Locate the cell with the specified text and output its [X, Y] center coordinate. 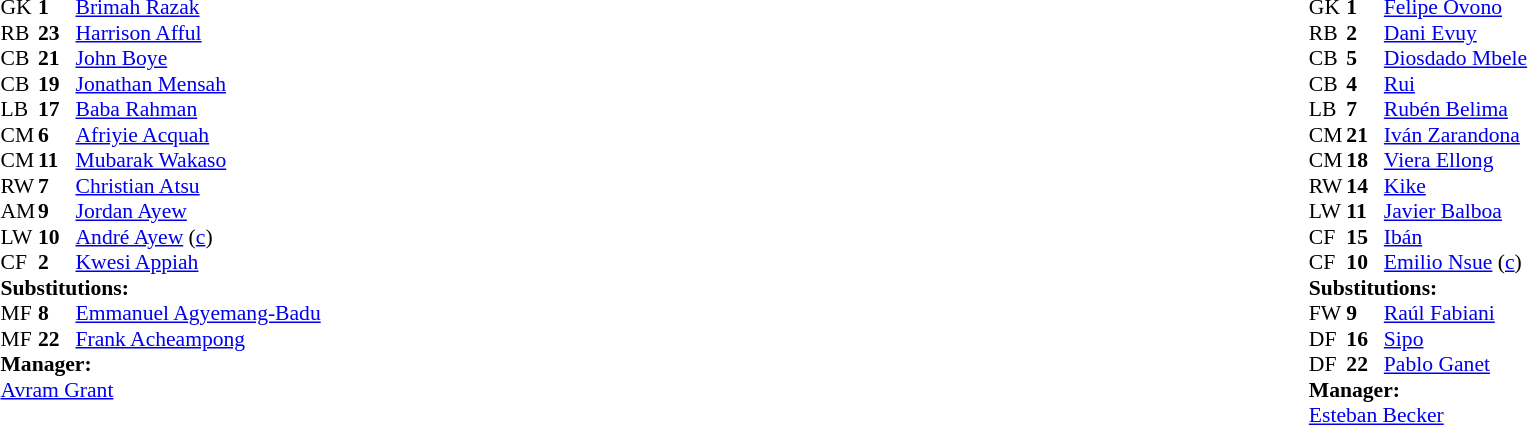
Emilio Nsue (c) [1456, 263]
Harrison Afful [198, 33]
Baba Rahman [198, 109]
Kwesi Appiah [198, 263]
19 [57, 84]
Rui [1456, 84]
17 [57, 109]
6 [57, 135]
Jonathan Mensah [198, 84]
23 [57, 33]
Iván Zarandona [1456, 135]
Christian Atsu [198, 186]
Viera Ellong [1456, 161]
Jordan Ayew [198, 211]
4 [1365, 84]
Diosdado Mbele [1456, 59]
Sipo [1456, 339]
18 [1365, 161]
Ibán [1456, 237]
Frank Acheampong [198, 339]
Mubarak Wakaso [198, 161]
Pablo Ganet [1456, 365]
FW [1328, 313]
Kike [1456, 186]
Dani Evuy [1456, 33]
14 [1365, 186]
Javier Balboa [1456, 211]
5 [1365, 59]
John Boye [198, 59]
Raúl Fabiani [1456, 313]
AM [19, 211]
8 [57, 313]
Afriyie Acquah [198, 135]
Avram Grant [160, 390]
16 [1365, 339]
Rubén Belima [1456, 109]
Emmanuel Agyemang-Badu [198, 313]
15 [1365, 237]
André Ayew (c) [198, 237]
